Capture the cell that displays the provided text and extract its [X, Y] central coordinate. 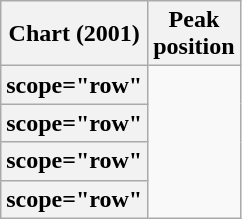
Chart (2001) [74, 34]
Peakposition [194, 34]
